Return the [x, y] coordinate for the center point of the cell that contains the specified text.  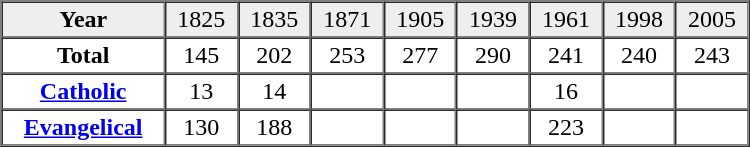
188 [274, 128]
Year [84, 20]
130 [202, 128]
290 [494, 56]
253 [348, 56]
1871 [348, 20]
Evangelical [84, 128]
1905 [420, 20]
1939 [494, 20]
241 [566, 56]
145 [202, 56]
13 [202, 92]
Total [84, 56]
240 [640, 56]
14 [274, 92]
1998 [640, 20]
2005 [712, 20]
1961 [566, 20]
277 [420, 56]
1825 [202, 20]
243 [712, 56]
223 [566, 128]
16 [566, 92]
1835 [274, 20]
202 [274, 56]
Catholic [84, 92]
